Return (x, y) of the center of cell containing provided text 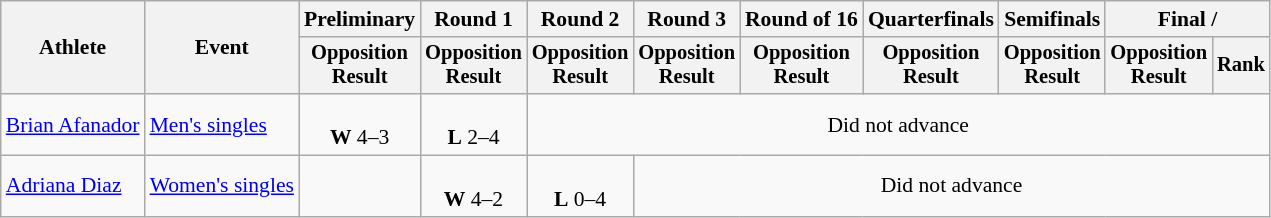
Semifinals (1052, 19)
Adriana Diaz (73, 186)
L 0–4 (580, 186)
W 4–3 (360, 124)
W 4–2 (474, 186)
Brian Afanador (73, 124)
Round 3 (686, 19)
Round 1 (474, 19)
L 2–4 (474, 124)
Final / (1187, 19)
Men's singles (222, 124)
Athlete (73, 48)
Rank (1241, 66)
Round of 16 (802, 19)
Quarterfinals (931, 19)
Preliminary (360, 19)
Women's singles (222, 186)
Event (222, 48)
Round 2 (580, 19)
